Search for the cell housing the specified text and yield its (x, y) center coordinate. 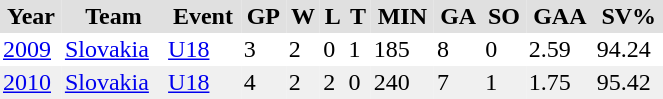
4 (264, 82)
1.75 (560, 82)
GA (458, 16)
L (332, 16)
3 (264, 50)
W (303, 16)
GP (264, 16)
Year (31, 16)
7 (458, 82)
185 (402, 50)
SO (504, 16)
MIN (402, 16)
Team (114, 16)
240 (402, 82)
GAA (560, 16)
8 (458, 50)
Event (203, 16)
T (358, 16)
2009 (31, 50)
2.59 (560, 50)
2010 (31, 82)
